For the text-containing cell, return its midpoint in (X, Y) coordinate format. 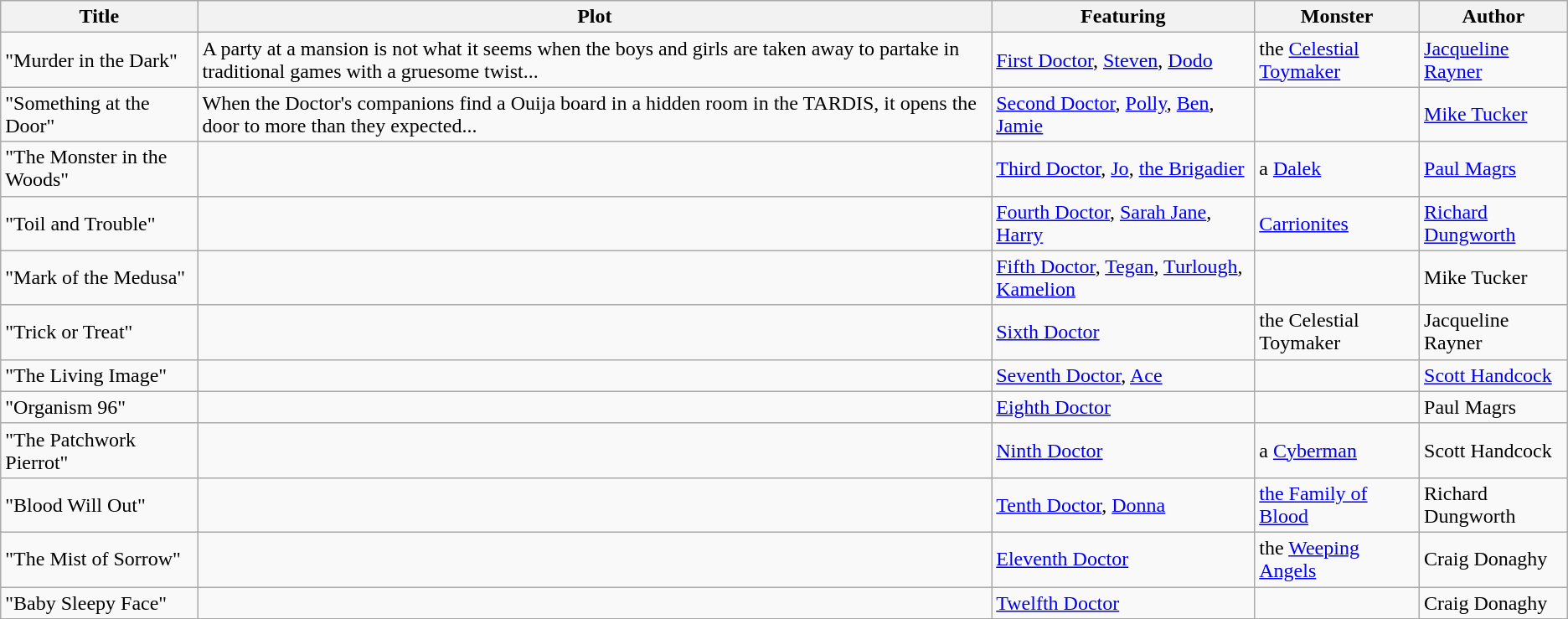
"The Mist of Sorrow" (99, 560)
the Weeping Angels (1337, 560)
Fifth Doctor, Tegan, Turlough, Kamelion (1123, 278)
a Cyberman (1337, 451)
"Trick or Treat" (99, 332)
the Family of Blood (1337, 504)
"The Living Image" (99, 375)
Eighth Doctor (1123, 407)
Author (1494, 17)
First Doctor, Steven, Dodo (1123, 60)
Seventh Doctor, Ace (1123, 375)
"Blood Will Out" (99, 504)
Featuring (1123, 17)
"Baby Sleepy Face" (99, 602)
Eleventh Doctor (1123, 560)
When the Doctor's companions find a Ouija board in a hidden room in the TARDIS, it opens the door to more than they expected... (595, 114)
Third Doctor, Jo, the Brigadier (1123, 169)
Ninth Doctor (1123, 451)
Plot (595, 17)
"Toil and Trouble" (99, 223)
Sixth Doctor (1123, 332)
Fourth Doctor, Sarah Jane, Harry (1123, 223)
Twelfth Doctor (1123, 602)
"The Patchwork Pierrot" (99, 451)
"The Monster in the Woods" (99, 169)
Monster (1337, 17)
"Murder in the Dark" (99, 60)
A party at a mansion is not what it seems when the boys and girls are taken away to partake in traditional games with a gruesome twist... (595, 60)
a Dalek (1337, 169)
"Something at the Door" (99, 114)
"Organism 96" (99, 407)
"Mark of the Medusa" (99, 278)
Carrionites (1337, 223)
Second Doctor, Polly, Ben, Jamie (1123, 114)
Tenth Doctor, Donna (1123, 504)
Title (99, 17)
